Search for the cell housing the specified text and yield its [x, y] center coordinate. 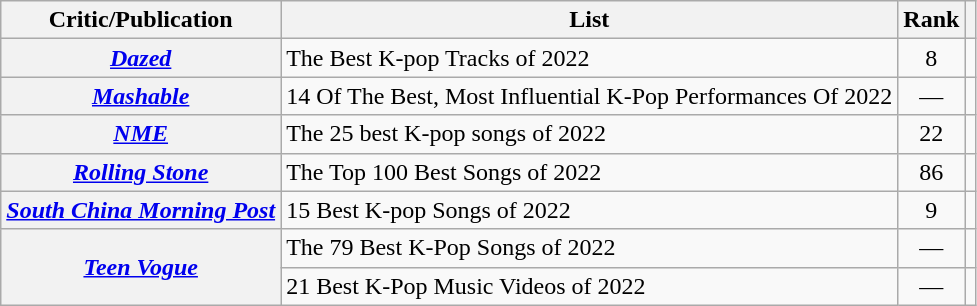
The Top 100 Best Songs of 2022 [590, 172]
Dazed [141, 58]
14 Of The Best, Most Influential K-Pop Performances Of 2022 [590, 96]
The 25 best K-pop songs of 2022 [590, 134]
22 [932, 134]
15 Best K-pop Songs of 2022 [590, 210]
List [590, 20]
86 [932, 172]
Critic/Publication [141, 20]
Rolling Stone [141, 172]
Rank [932, 20]
NME [141, 134]
The 79 Best K-Pop Songs of 2022 [590, 248]
8 [932, 58]
South China Morning Post [141, 210]
Mashable [141, 96]
9 [932, 210]
The Best K-pop Tracks of 2022 [590, 58]
Teen Vogue [141, 267]
21 Best K-Pop Music Videos of 2022 [590, 286]
